Capture the cell that displays the provided text and extract its (X, Y) central coordinate. 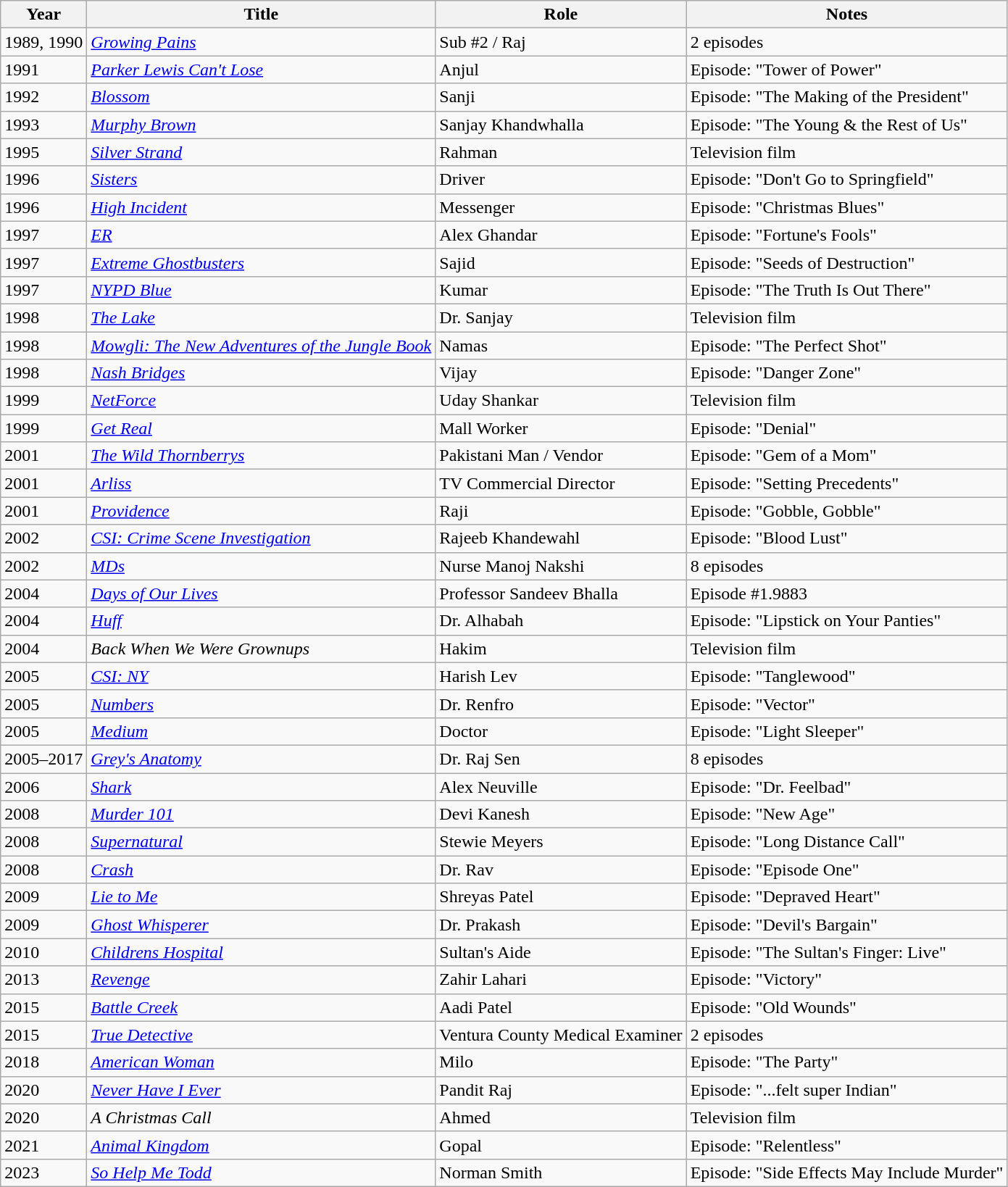
Battle Creek (261, 1007)
Animal Kingdom (261, 1145)
MDs (261, 566)
Devi Kanesh (561, 815)
Blossom (261, 97)
High Incident (261, 207)
Growing Pains (261, 42)
ER (261, 235)
Pakistani Man / Vendor (561, 456)
Milo (561, 1062)
Episode: "The Truth Is Out There" (846, 290)
Revenge (261, 980)
Pandit Raj (561, 1090)
Never Have I Ever (261, 1090)
Rajeeb Khandewahl (561, 538)
2006 (43, 786)
Episode: "Lipstick on Your Panties" (846, 621)
Ghost Whisperer (261, 925)
Stewie Meyers (561, 842)
Episode: "The Young & the Rest of Us" (846, 125)
Episode: "Side Effects May Include Murder" (846, 1173)
Episode: "Episode One" (846, 870)
Harish Lev (561, 676)
Aadi Patel (561, 1007)
Get Real (261, 428)
Sub #2 / Raj (561, 42)
Providence (261, 511)
Episode: "Christmas Blues" (846, 207)
Episode: "...felt super Indian" (846, 1090)
1995 (43, 152)
Episode: "Fortune's Fools" (846, 235)
Rahman (561, 152)
CSI: NY (261, 676)
Role (561, 14)
2013 (43, 980)
Murder 101 (261, 815)
Crash (261, 870)
Episode #1.9883 (846, 593)
2018 (43, 1062)
Lie to Me (261, 897)
2023 (43, 1173)
Episode: "Setting Precedents" (846, 483)
Episode: "The Party" (846, 1062)
2021 (43, 1145)
Namas (561, 346)
Sultan's Aide (561, 952)
Episode: "Seeds of Destruction" (846, 262)
Sisters (261, 180)
Episode: "Dr. Feelbad" (846, 786)
Dr. Raj Sen (561, 759)
Vijay (561, 373)
Days of Our Lives (261, 593)
Numbers (261, 704)
CSI: Crime Scene Investigation (261, 538)
Dr. Prakash (561, 925)
Grey's Anatomy (261, 759)
Sanjay Khandwhalla (561, 125)
Huff (261, 621)
Dr. Sanjay (561, 317)
Supernatural (261, 842)
Title (261, 14)
Episode: "Relentless" (846, 1145)
1989, 1990 (43, 42)
Hakim (561, 649)
Episode: "Gem of a Mom" (846, 456)
Childrens Hospital (261, 952)
Episode: "Don't Go to Springfield" (846, 180)
Doctor (561, 731)
2005–2017 (43, 759)
Episode: "Devil's Bargain" (846, 925)
Back When We Were Grownups (261, 649)
Episode: "The Making of the President" (846, 97)
Episode: "Victory" (846, 980)
Dr. Rav (561, 870)
Norman Smith (561, 1173)
Shreyas Patel (561, 897)
Nurse Manoj Nakshi (561, 566)
Professor Sandeev Bhalla (561, 593)
Anjul (561, 70)
Sajid (561, 262)
Nash Bridges (261, 373)
Episode: "Depraved Heart" (846, 897)
American Woman (261, 1062)
1993 (43, 125)
Shark (261, 786)
Episode: "Denial" (846, 428)
The Lake (261, 317)
A Christmas Call (261, 1117)
Episode: "Gobble, Gobble" (846, 511)
Episode: "Tanglewood" (846, 676)
Mall Worker (561, 428)
NetForce (261, 401)
Dr. Alhabah (561, 621)
True Detective (261, 1035)
Extreme Ghostbusters (261, 262)
Notes (846, 14)
1992 (43, 97)
Ahmed (561, 1117)
Zahir Lahari (561, 980)
1991 (43, 70)
TV Commercial Director (561, 483)
NYPD Blue (261, 290)
So Help Me Todd (261, 1173)
Silver Strand (261, 152)
Year (43, 14)
Dr. Renfro (561, 704)
2010 (43, 952)
Driver (561, 180)
Episode: "New Age" (846, 815)
Episode: "Old Wounds" (846, 1007)
Episode: "The Perfect Shot" (846, 346)
The Wild Thornberrys (261, 456)
Uday Shankar (561, 401)
Raji (561, 511)
Murphy Brown (261, 125)
Episode: "Danger Zone" (846, 373)
Messenger (561, 207)
Gopal (561, 1145)
Episode: "Tower of Power" (846, 70)
Episode: "Blood Lust" (846, 538)
Ventura County Medical Examiner (561, 1035)
Kumar (561, 290)
Episode: "The Sultan's Finger: Live" (846, 952)
Parker Lewis Can't Lose (261, 70)
Episode: "Light Sleeper" (846, 731)
Arliss (261, 483)
Sanji (561, 97)
Episode: "Vector" (846, 704)
Mowgli: The New Adventures of the Jungle Book (261, 346)
Episode: "Long Distance Call" (846, 842)
Alex Ghandar (561, 235)
Medium (261, 731)
Alex Neuville (561, 786)
